For the text-containing cell, return its midpoint in [x, y] coordinate format. 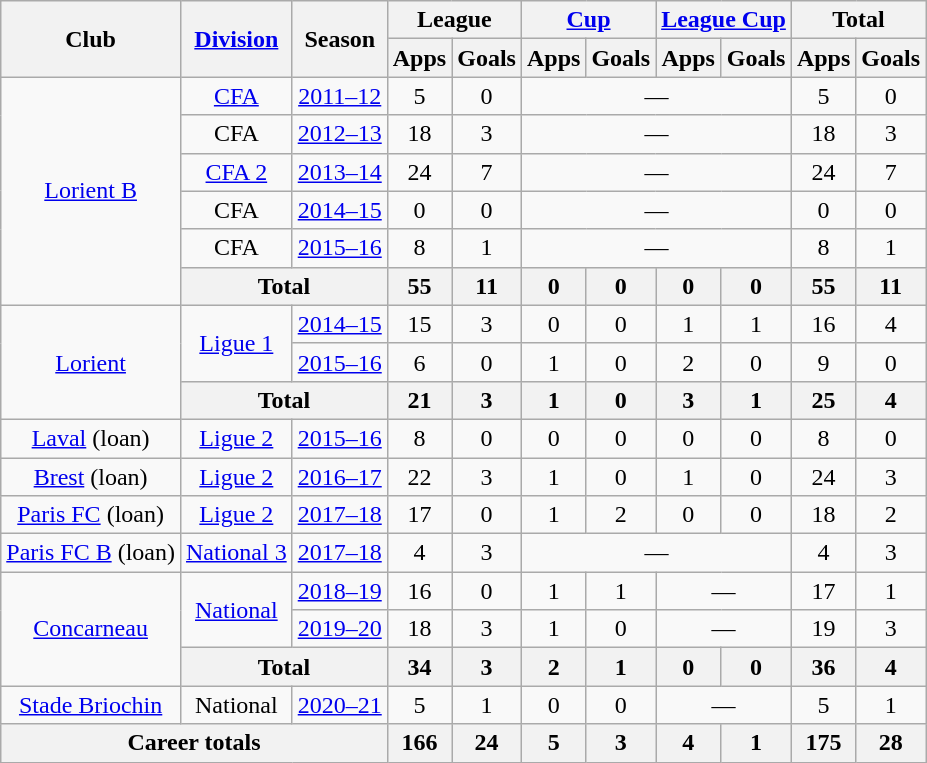
19 [823, 629]
League Cup [724, 20]
Lorient B [91, 191]
2018–19 [340, 591]
2016–17 [340, 477]
9 [823, 362]
Paris FC B (loan) [91, 553]
Lorient [91, 362]
Paris FC (loan) [91, 515]
2013–14 [340, 172]
Club [91, 39]
34 [419, 667]
Ligue 1 [236, 343]
2012–13 [340, 134]
Division [236, 39]
Career totals [194, 743]
25 [823, 400]
Laval (loan) [91, 438]
15 [419, 324]
2019–20 [340, 629]
36 [823, 667]
CFA 2 [236, 172]
League [454, 20]
22 [419, 477]
2011–12 [340, 96]
175 [823, 743]
National 3 [236, 553]
Season [340, 39]
28 [891, 743]
166 [419, 743]
Stade Briochin [91, 705]
Cup [588, 20]
Concarneau [91, 629]
21 [419, 400]
Brest (loan) [91, 477]
6 [419, 362]
2020–21 [340, 705]
